Detect which cell encompasses the target text, then output its (x, y) center coordinate. 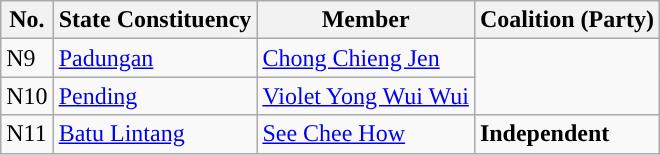
Batu Lintang (155, 134)
Pending (155, 96)
N9 (27, 58)
Coalition (Party) (566, 20)
Chong Chieng Jen (366, 58)
No. (27, 20)
Padungan (155, 58)
Independent (566, 134)
Violet Yong Wui Wui (366, 96)
State Constituency (155, 20)
Member (366, 20)
N10 (27, 96)
See Chee How (366, 134)
N11 (27, 134)
